Extract the (x, y) coordinate from the center of the cell holding the provided text.  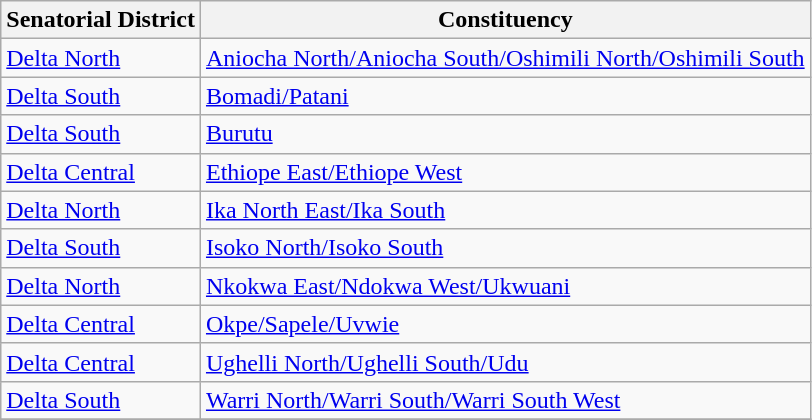
Ethiope East/Ethiope West (505, 172)
Nkokwa East/Ndokwa West/Ukwuani (505, 286)
Aniocha North/Aniocha South/Oshimili North/Oshimili South (505, 58)
Burutu (505, 134)
Warri North/Warri South/Warri South West (505, 400)
Constituency (505, 20)
Senatorial District (101, 20)
Bomadi/Patani (505, 96)
Ughelli North/Ughelli South/Udu (505, 362)
Okpe/Sapele/Uvwie (505, 324)
Ika North East/Ika South (505, 210)
Isoko North/Isoko South (505, 248)
